Detect which cell encompasses the target text, then output its [x, y] center coordinate. 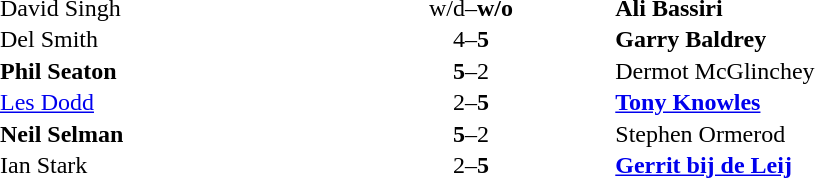
2–5 [472, 103]
4–5 [472, 39]
